Detect which cell encompasses the target text, then output its (x, y) center coordinate. 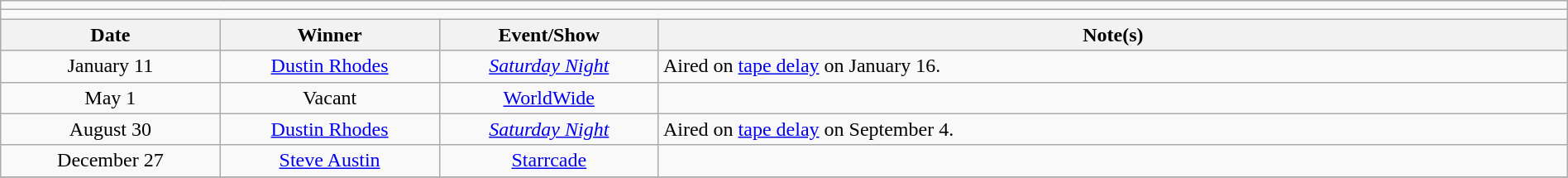
Aired on tape delay on September 4. (1113, 129)
Steve Austin (329, 161)
WorldWide (549, 98)
Winner (329, 35)
Event/Show (549, 35)
January 11 (111, 66)
Note(s) (1113, 35)
December 27 (111, 161)
Starrcade (549, 161)
Vacant (329, 98)
May 1 (111, 98)
Aired on tape delay on January 16. (1113, 66)
August 30 (111, 129)
Date (111, 35)
